Pinpoint the cell where the given text exists, returning its (x, y) midpoint coordinate. 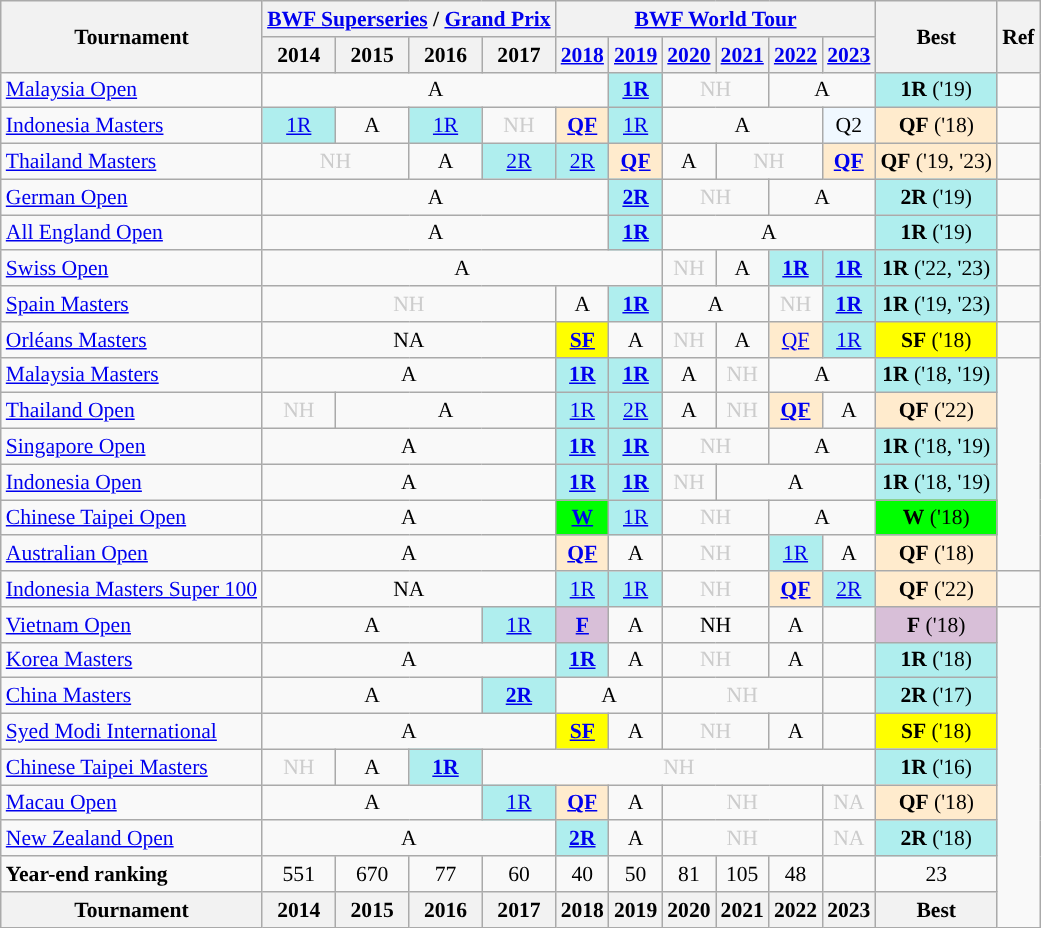
81 (688, 874)
105 (742, 874)
2R ('17) (936, 696)
German Open (132, 197)
Spain Masters (132, 304)
Vietnam Open (132, 625)
QF ('19, '23) (936, 162)
Ref (1018, 36)
Q2 (848, 126)
48 (796, 874)
F (582, 625)
Korea Masters (132, 660)
2R ('19) (936, 197)
Orléans Masters (132, 340)
23 (936, 874)
Malaysia Masters (132, 375)
Malaysia Open (132, 90)
2R ('18) (936, 839)
Singapore Open (132, 447)
F ('18) (936, 625)
670 (372, 874)
Indonesia Masters Super 100 (132, 589)
551 (298, 874)
Syed Modi International (132, 732)
60 (518, 874)
BWF World Tour (716, 19)
Macau Open (132, 803)
1R ('19, '23) (936, 304)
Thailand Masters (132, 162)
Swiss Open (132, 269)
All England Open (132, 233)
Indonesia Open (132, 482)
Year-end ranking (132, 874)
Chinese Taipei Open (132, 518)
Indonesia Masters (132, 126)
Australian Open (132, 554)
W ('18) (936, 518)
40 (582, 874)
New Zealand Open (132, 839)
W (582, 518)
50 (636, 874)
China Masters (132, 696)
77 (446, 874)
BWF Superseries / Grand Prix (409, 19)
1R ('16) (936, 767)
Chinese Taipei Masters (132, 767)
Thailand Open (132, 411)
1R ('18) (936, 660)
1R ('22, '23) (936, 269)
